Return (x, y) of the center of cell containing provided text 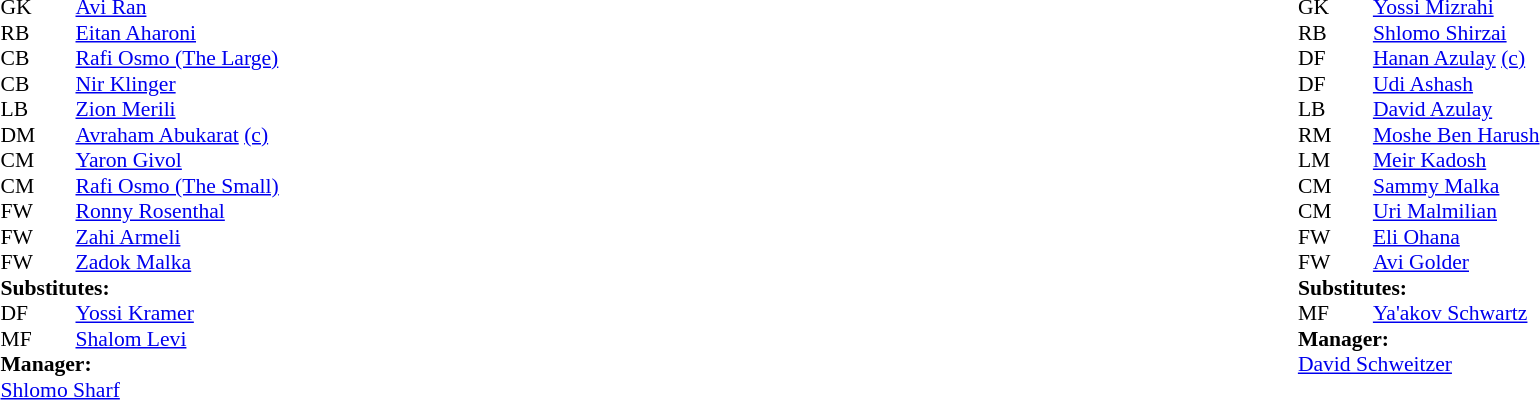
Shlomo Shirzai (1456, 33)
Yaron Givol (178, 161)
Eli Ohana (1456, 237)
David Azulay (1456, 109)
LM (1317, 161)
Eitan Aharoni (178, 33)
Rafi Osmo (The Large) (178, 59)
DM (19, 135)
Zion Merili (178, 109)
Avraham Abukarat (c) (178, 135)
Shalom Levi (178, 339)
David Schweitzer (1419, 365)
Uri Malmilian (1456, 211)
Moshe Ben Harush (1456, 135)
Udi Ashash (1456, 84)
Sammy Malka (1456, 186)
Yossi Kramer (178, 313)
Rafi Osmo (The Small) (178, 186)
Ya'akov Schwartz (1456, 313)
RM (1317, 135)
Zahi Armeli (178, 237)
Hanan Azulay (c) (1456, 59)
Meir Kadosh (1456, 161)
Avi Golder (1456, 263)
Nir Klinger (178, 84)
Ronny Rosenthal (178, 211)
Zadok Malka (178, 263)
